Detect which cell encompasses the target text, then output its (X, Y) center coordinate. 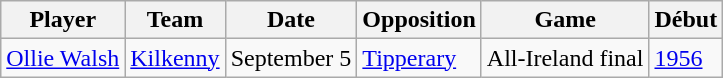
September 5 (291, 58)
1956 (686, 58)
Tipperary (419, 58)
Team (175, 20)
Début (686, 20)
All-Ireland final (565, 58)
Opposition (419, 20)
Date (291, 20)
Player (63, 20)
Ollie Walsh (63, 58)
Kilkenny (175, 58)
Game (565, 20)
